Identify which cell holds the provided text, then report its [X, Y] central coordinate. 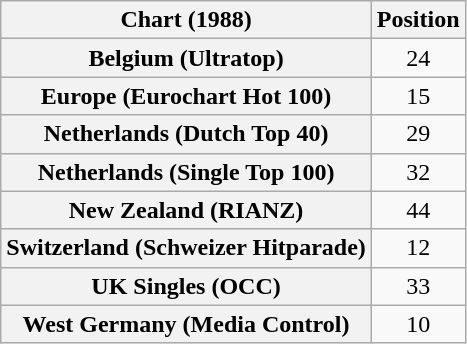
Switzerland (Schweizer Hitparade) [186, 248]
10 [418, 324]
24 [418, 58]
32 [418, 172]
15 [418, 96]
33 [418, 286]
New Zealand (RIANZ) [186, 210]
Belgium (Ultratop) [186, 58]
Netherlands (Dutch Top 40) [186, 134]
Chart (1988) [186, 20]
Europe (Eurochart Hot 100) [186, 96]
Position [418, 20]
44 [418, 210]
29 [418, 134]
West Germany (Media Control) [186, 324]
12 [418, 248]
Netherlands (Single Top 100) [186, 172]
UK Singles (OCC) [186, 286]
